Return (X, Y) of the center of cell containing provided text 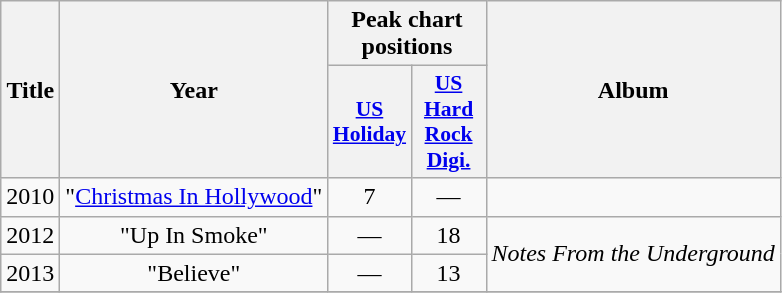
Notes From the Underground (633, 254)
2012 (30, 235)
US Hard Rock Digi. (448, 122)
7 (370, 197)
Title (30, 90)
Album (633, 90)
"Christmas In Hollywood" (194, 197)
2013 (30, 273)
Peak chart positions (407, 34)
US Holiday (370, 122)
Year (194, 90)
"Believe" (194, 273)
18 (448, 235)
"Up In Smoke" (194, 235)
2010 (30, 197)
13 (448, 273)
